Identify which cell holds the provided text, then report its (X, Y) central coordinate. 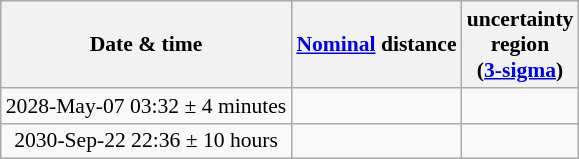
2030-Sep-22 22:36 ± 10 hours (146, 141)
uncertaintyregion(3-sigma) (520, 44)
Date & time (146, 44)
2028-May-07 03:32 ± 4 minutes (146, 106)
Nominal distance (376, 44)
